Determine the [X, Y] coordinate at the center of the cell enclosing the given text.  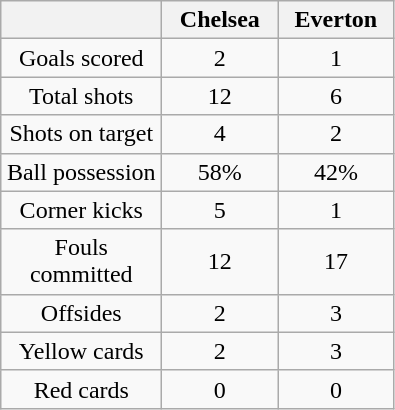
Offsides [82, 313]
Corner kicks [82, 210]
17 [336, 262]
Yellow cards [82, 351]
Red cards [82, 389]
42% [336, 172]
6 [336, 96]
5 [220, 210]
4 [220, 134]
Goals scored [82, 58]
Shots on target [82, 134]
Chelsea [220, 20]
Everton [336, 20]
58% [220, 172]
Total shots [82, 96]
Fouls committed [82, 262]
Ball possession [82, 172]
